Scan for the cell matching the given text and deliver its [x, y] coordinate at center. 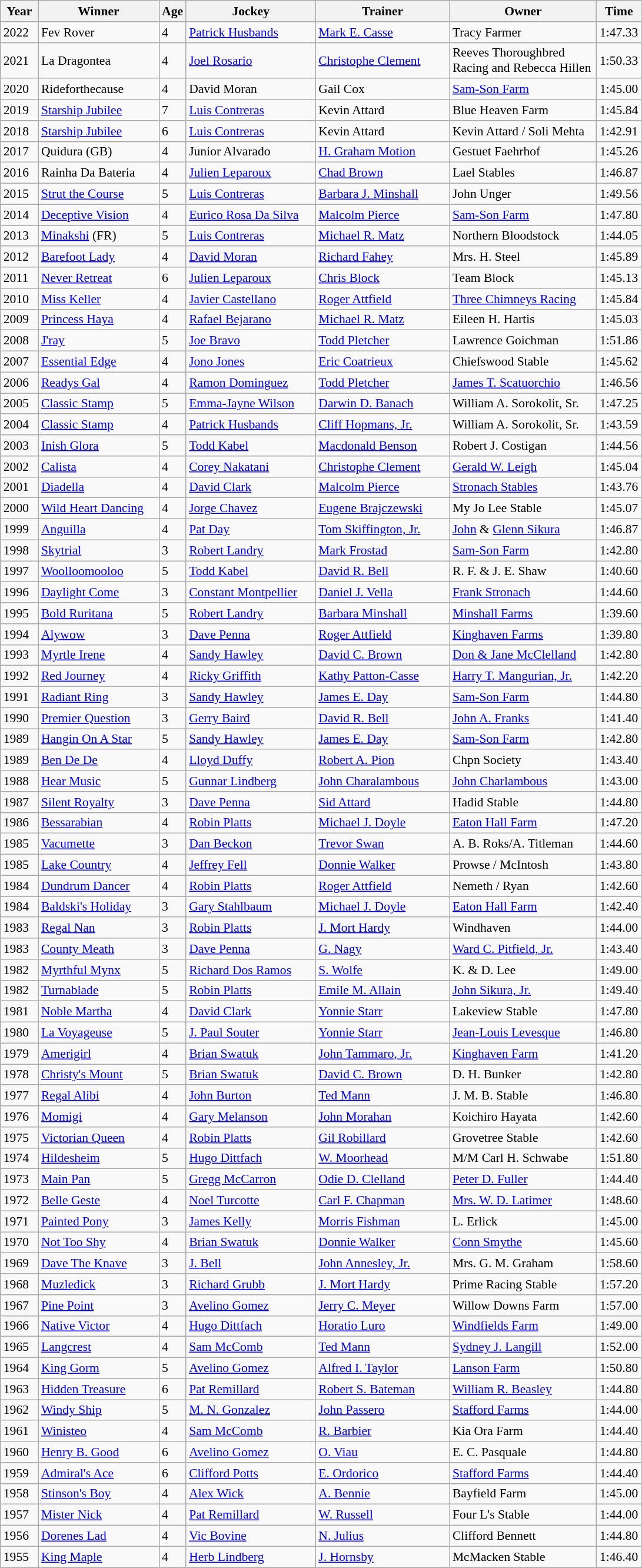
Noble Martha [99, 1012]
Myrtle Irene [99, 655]
Jono Jones [251, 362]
Four L's Stable [523, 1515]
1957 [19, 1515]
Tom Skiffington, Jr. [382, 530]
Skytrial [99, 550]
Odie D. Clelland [382, 1180]
R. F. & J. E. Shaw [523, 572]
Cliff Hopmans, Jr. [382, 425]
Pat Day [251, 530]
1968 [19, 1284]
Victorian Queen [99, 1138]
2003 [19, 446]
Robert S. Bateman [382, 1389]
Eurico Rosa Da Silva [251, 215]
Eileen H. Hartis [523, 320]
1:44.56 [619, 446]
J'ray [99, 341]
Diadella [99, 487]
Noel Turcotte [251, 1201]
Gail Cox [382, 89]
Gary Melanson [251, 1117]
1:49.40 [619, 991]
2014 [19, 215]
1:39.80 [619, 634]
1997 [19, 572]
Corey Nakatani [251, 467]
Admiral's Ace [99, 1473]
Ward C. Pitfield, Jr. [523, 949]
Gestuet Faehrhof [523, 152]
Javier Castellano [251, 299]
Baldski's Holiday [99, 907]
Winisteo [99, 1431]
John Tammaro, Jr. [382, 1054]
Hidden Treasure [99, 1389]
Don & Jane McClelland [523, 655]
Jean-Louis Levesque [523, 1033]
W. Moorhead [382, 1158]
Wild Heart Dancing [99, 509]
Eric Coatrieux [382, 362]
1:47.25 [619, 404]
Bessarabian [99, 823]
1:45.07 [619, 509]
2013 [19, 236]
2009 [19, 320]
M/M Carl H. Schwabe [523, 1158]
O. Viau [382, 1452]
John Burton [251, 1096]
Jerry C. Meyer [382, 1305]
1:45.13 [619, 278]
Windfields Farm [523, 1326]
A. Bennie [382, 1494]
Rideforthecause [99, 89]
Lloyd Duffy [251, 760]
1:42.91 [619, 131]
1955 [19, 1557]
Windy Ship [99, 1410]
Willow Downs Farm [523, 1305]
Emma-Jayne Wilson [251, 404]
Anguilla [99, 530]
1994 [19, 634]
Dan Beckon [251, 844]
1:43.00 [619, 781]
Chpn Society [523, 760]
1991 [19, 697]
Myrthful Mynx [99, 970]
1979 [19, 1054]
James T. Scatuorchio [523, 383]
Ben De De [99, 760]
Harry T. Mangurian, Jr. [523, 676]
Dorenes Lad [99, 1536]
Horatio Luro [382, 1326]
Lake Country [99, 865]
1:45.60 [619, 1243]
Rafael Bejarano [251, 320]
Mrs. G. M. Graham [523, 1264]
William R. Beasley [523, 1389]
1:58.60 [619, 1264]
1986 [19, 823]
1965 [19, 1347]
Belle Geste [99, 1201]
1:51.80 [619, 1158]
J. Bell [251, 1264]
Eugene Brajczewski [382, 509]
2015 [19, 194]
Fev Rover [99, 32]
Gary Stahlbaum [251, 907]
Constant Montpellier [251, 593]
1981 [19, 1012]
Woolloomooloo [99, 572]
1964 [19, 1368]
Alywow [99, 634]
Dundrum Dancer [99, 886]
Chad Brown [382, 173]
Vic Bovine [251, 1536]
1962 [19, 1410]
2017 [19, 152]
Junior Alvarado [251, 152]
Daylight Come [99, 593]
Pine Point [99, 1305]
7 [172, 110]
Chris Block [382, 278]
1:57.00 [619, 1305]
Gerry Baird [251, 718]
Kevin Attard / Soli Mehta [523, 131]
1:42.20 [619, 676]
King Gorm [99, 1368]
Richard Fahey [382, 257]
1:44.05 [619, 236]
J. Hornsby [382, 1557]
Jorge Chavez [251, 509]
2016 [19, 173]
Minakshi (FR) [99, 236]
Langcrest [99, 1347]
Chiefswood Stable [523, 362]
2021 [19, 60]
Blue Heaven Farm [523, 110]
Henry B. Good [99, 1452]
E. Ordorico [382, 1473]
1:42.40 [619, 907]
1960 [19, 1452]
2010 [19, 299]
1958 [19, 1494]
John Charlambous [523, 781]
1:50.80 [619, 1368]
1980 [19, 1033]
2019 [19, 110]
2002 [19, 467]
1:57.20 [619, 1284]
Sydney J. Langill [523, 1347]
Koichiro Hayata [523, 1117]
Inish Glora [99, 446]
Robert J. Costigan [523, 446]
R. Barbier [382, 1431]
Daniel J. Vella [382, 593]
1977 [19, 1096]
Team Block [523, 278]
Lawrence Goichman [523, 341]
Lakeview Stable [523, 1012]
Hadid Stable [523, 802]
N. Julius [382, 1536]
Calista [99, 467]
2004 [19, 425]
1995 [19, 613]
Mark Frostad [382, 550]
2000 [19, 509]
Essential Edge [99, 362]
J. Paul Souter [251, 1033]
1966 [19, 1326]
Bold Ruritana [99, 613]
Christy's Mount [99, 1075]
1:46.40 [619, 1557]
Dave The Knave [99, 1264]
1:41.20 [619, 1054]
2007 [19, 362]
Never Retreat [99, 278]
1:45.89 [619, 257]
Vacumette [99, 844]
Conn Smythe [523, 1243]
1978 [19, 1075]
Kinghaven Farm [523, 1054]
Owner [523, 11]
1959 [19, 1473]
Prime Racing Stable [523, 1284]
G. Nagy [382, 949]
Mrs. H. Steel [523, 257]
1963 [19, 1389]
Princess Haya [99, 320]
Kathy Patton-Casse [382, 676]
Radiant Ring [99, 697]
Prowse / McIntosh [523, 865]
1969 [19, 1264]
1:47.33 [619, 32]
1:51.86 [619, 341]
1999 [19, 530]
John Unger [523, 194]
1:43.80 [619, 865]
Red Journey [99, 676]
Painted Pony [99, 1221]
1975 [19, 1138]
1:45.26 [619, 152]
1:48.60 [619, 1201]
Clifford Bennett [523, 1536]
Darwin D. Banach [382, 404]
Trainer [382, 11]
Tracy Farmer [523, 32]
County Meath [99, 949]
2022 [19, 32]
Reeves Thoroughbred Racing and Rebecca Hillen [523, 60]
2008 [19, 341]
1:52.00 [619, 1347]
Gil Robillard [382, 1138]
Carl F. Chapman [382, 1201]
K. & D. Lee [523, 970]
Stinson's Boy [99, 1494]
Deceptive Vision [99, 215]
M. N. Gonzalez [251, 1410]
John A. Franks [523, 718]
Morris Fishman [382, 1221]
A. B. Roks/A. Titleman [523, 844]
Windhaven [523, 928]
Muzledick [99, 1284]
Ramon Dominguez [251, 383]
La Voyageuse [99, 1033]
1970 [19, 1243]
1:43.59 [619, 425]
Turnablade [99, 991]
1972 [19, 1201]
1998 [19, 550]
Joel Rosario [251, 60]
Gregg McCarron [251, 1180]
James Kelly [251, 1221]
Stronach Stables [523, 487]
Richard Dos Ramos [251, 970]
Herb Lindberg [251, 1557]
Quidura (GB) [99, 152]
Miss Keller [99, 299]
Jockey [251, 11]
Gerald W. Leigh [523, 467]
Barefoot Lady [99, 257]
Northern Bloodstock [523, 236]
King Maple [99, 1557]
Macdonald Benson [382, 446]
1990 [19, 718]
1976 [19, 1117]
1993 [19, 655]
Age [172, 11]
Mister Nick [99, 1515]
1974 [19, 1158]
Three Chimneys Racing [523, 299]
La Dragontea [99, 60]
2005 [19, 404]
1973 [19, 1180]
Regal Alibi [99, 1096]
Robert A. Pion [382, 760]
Barbara J. Minshall [382, 194]
Richard Grubb [251, 1284]
1996 [19, 593]
Trevor Swan [382, 844]
1987 [19, 802]
Jeffrey Fell [251, 865]
John & Glenn Sikura [523, 530]
Lael Stables [523, 173]
1988 [19, 781]
J. M. B. Stable [523, 1096]
Barbara Minshall [382, 613]
1992 [19, 676]
Rainha Da Bateria [99, 173]
H. Graham Motion [382, 152]
1:45.04 [619, 467]
John Morahan [382, 1117]
Kia Ora Farm [523, 1431]
2001 [19, 487]
1:43.76 [619, 487]
Mark E. Casse [382, 32]
1:41.40 [619, 718]
Hangin On A Star [99, 739]
1:49.56 [619, 194]
L. Erlick [523, 1221]
Joe Bravo [251, 341]
2020 [19, 89]
1971 [19, 1221]
1967 [19, 1305]
Lanson Farm [523, 1368]
Emile M. Allain [382, 991]
Year [19, 11]
Clifford Potts [251, 1473]
Sid Attard [382, 802]
Gunnar Lindberg [251, 781]
Native Victor [99, 1326]
Mrs. W. D. Latimer [523, 1201]
1:45.62 [619, 362]
My Jo Lee Stable [523, 509]
John Charalambous [382, 781]
1:40.60 [619, 572]
1:45.03 [619, 320]
Hear Music [99, 781]
Minshall Farms [523, 613]
Bayfield Farm [523, 1494]
Frank Stronach [523, 593]
John Passero [382, 1410]
E. C. Pasquale [523, 1452]
McMacken Stable [523, 1557]
Nemeth / Ryan [523, 886]
Hildesheim [99, 1158]
Grovetree Stable [523, 1138]
Strut the Course [99, 194]
Not Too Shy [99, 1243]
Ricky Griffith [251, 676]
John Sikura, Jr. [523, 991]
John Annesley, Jr. [382, 1264]
S. Wolfe [382, 970]
Time [619, 11]
1956 [19, 1536]
Main Pan [99, 1180]
Premier Question [99, 718]
1:46.56 [619, 383]
Winner [99, 11]
2006 [19, 383]
Silent Royalty [99, 802]
Alfred I. Taylor [382, 1368]
Alex Wick [251, 1494]
Peter D. Fuller [523, 1180]
1:50.33 [619, 60]
Readys Gal [99, 383]
Amerigirl [99, 1054]
1:47.20 [619, 823]
Regal Nan [99, 928]
Momigi [99, 1117]
2018 [19, 131]
Kinghaven Farms [523, 634]
2011 [19, 278]
2012 [19, 257]
1:39.60 [619, 613]
1961 [19, 1431]
W. Russell [382, 1515]
D. H. Bunker [523, 1075]
